Find where the given text appears and provide that cell's center as (X, Y) coordinate. 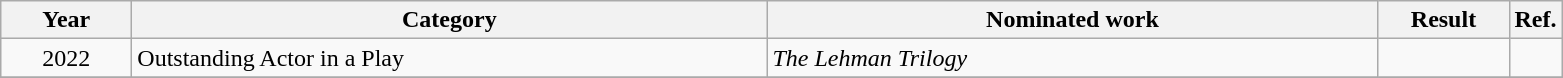
Outstanding Actor in a Play (450, 58)
Year (66, 20)
Nominated work (1072, 20)
The Lehman Trilogy (1072, 58)
2022 (66, 58)
Result (1444, 20)
Ref. (1536, 20)
Category (450, 20)
